Detect which cell encompasses the target text, then output its (x, y) center coordinate. 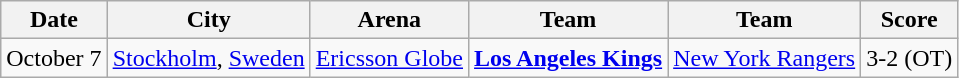
Arena (389, 20)
Los Angeles Kings (568, 58)
New York Rangers (764, 58)
City (208, 20)
Score (910, 20)
Stockholm, Sweden (208, 58)
October 7 (54, 58)
Date (54, 20)
3-2 (OT) (910, 58)
Ericsson Globe (389, 58)
